For the text-containing cell, return its midpoint in (X, Y) coordinate format. 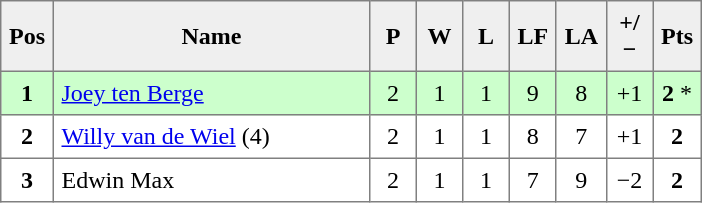
P (393, 36)
Willy van de Wiel (4) (211, 137)
Name (211, 36)
LA (581, 36)
2 * (677, 93)
L (486, 36)
Pos (27, 36)
3 (27, 180)
LF (532, 36)
W (439, 36)
Pts (677, 36)
+/− (629, 36)
Joey ten Berge (211, 93)
−2 (629, 180)
Edwin Max (211, 180)
